Return [X, Y] of the center of cell containing provided text 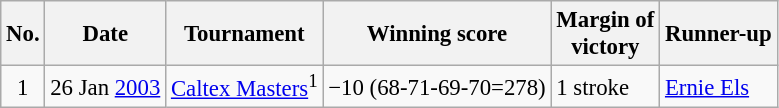
1 stroke [606, 87]
Date [106, 34]
Tournament [244, 34]
Winning score [437, 34]
1 [23, 87]
Runner-up [718, 34]
No. [23, 34]
Ernie Els [718, 87]
Margin ofvictory [606, 34]
26 Jan 2003 [106, 87]
Caltex Masters1 [244, 87]
−10 (68-71-69-70=278) [437, 87]
